Provide the [x, y] coordinate of the cell's center where the given text is located.  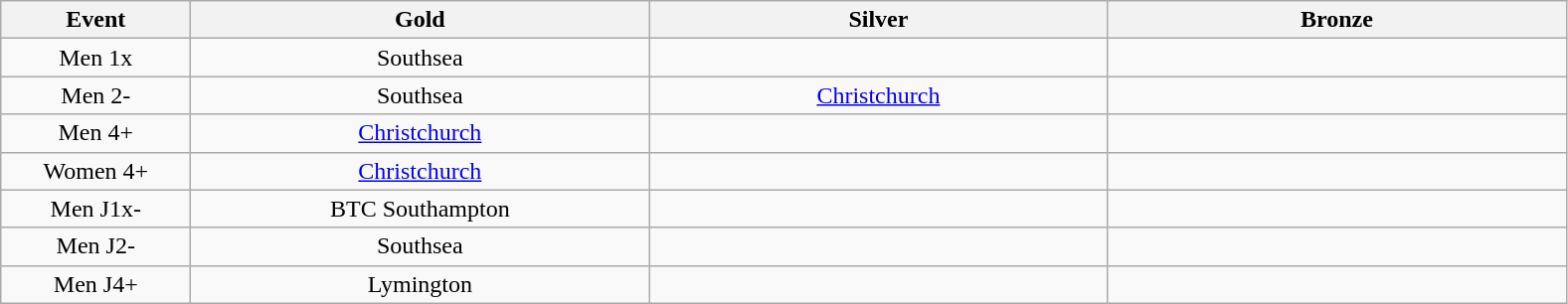
Bronze [1336, 20]
Gold [420, 20]
Men 1x [95, 58]
BTC Southampton [420, 209]
Women 4+ [95, 171]
Event [95, 20]
Men 2- [95, 95]
Silver [879, 20]
Men J1x- [95, 209]
Lymington [420, 284]
Men J4+ [95, 284]
Men 4+ [95, 133]
Men J2- [95, 246]
